Capture the cell that displays the provided text and extract its (x, y) central coordinate. 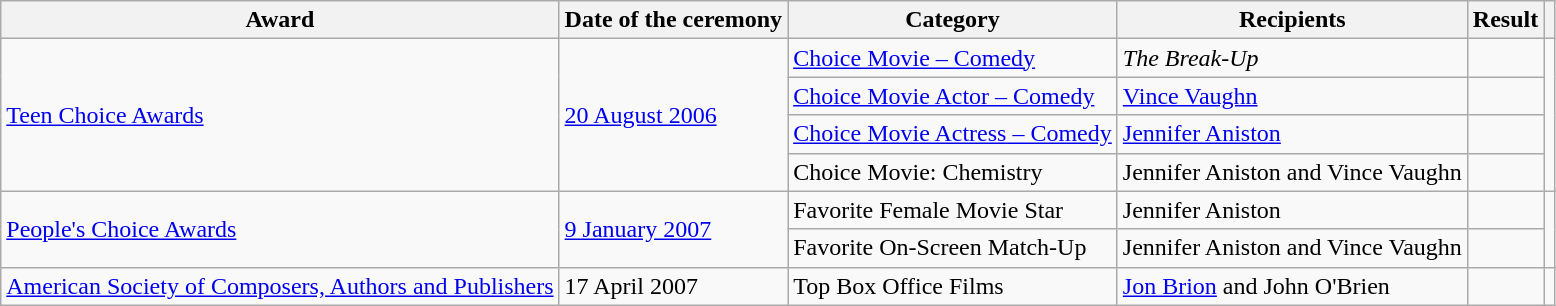
Favorite Female Movie Star (953, 210)
The Break-Up (1292, 58)
Recipients (1292, 20)
Teen Choice Awards (280, 115)
Favorite On-Screen Match-Up (953, 248)
17 April 2007 (674, 286)
American Society of Composers, Authors and Publishers (280, 286)
Jon Brion and John O'Brien (1292, 286)
Top Box Office Films (953, 286)
Category (953, 20)
Choice Movie – Comedy (953, 58)
Vince Vaughn (1292, 96)
People's Choice Awards (280, 229)
Choice Movie Actress – Comedy (953, 134)
Choice Movie Actor – Comedy (953, 96)
Award (280, 20)
Date of the ceremony (674, 20)
20 August 2006 (674, 115)
9 January 2007 (674, 229)
Choice Movie: Chemistry (953, 172)
Result (1505, 20)
